Scan for the cell matching the given text and deliver its [x, y] coordinate at center. 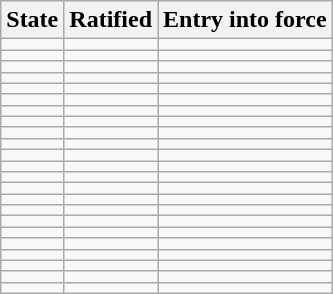
State [32, 20]
Ratified [111, 20]
Entry into force [246, 20]
